Determine the (X, Y) coordinate at the center of the cell enclosing the given text.  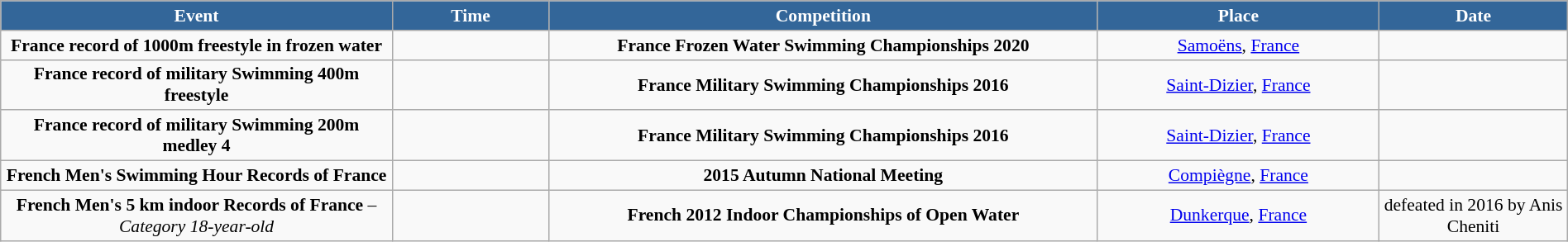
defeated in 2016 by Anis Cheniti (1474, 215)
2015 Autumn National Meeting (824, 176)
France Frozen Water Swimming Championships 2020 (824, 45)
Dunkerque, France (1239, 215)
French Men's 5 km indoor Records of France – Category 18-year-old (197, 215)
Compiègne, France (1239, 176)
France record of military Swimming 400m freestyle (197, 84)
French 2012 Indoor Championships of Open Water (824, 215)
French Men's Swimming Hour Records of France (197, 176)
France record of military Swimming 200m medley 4 (197, 135)
France record of 1000m freestyle in frozen water (197, 45)
Place (1239, 16)
Event (197, 16)
Samoëns, France (1239, 45)
Date (1474, 16)
Time (470, 16)
Competition (824, 16)
